Capture the cell that displays the provided text and extract its (x, y) central coordinate. 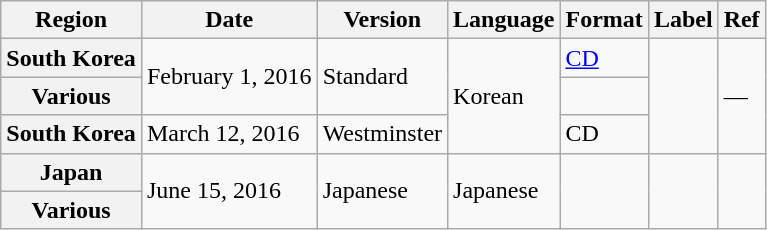
Label (683, 20)
Version (382, 20)
Ref (742, 20)
Japan (72, 172)
Westminster (382, 134)
Standard (382, 77)
March 12, 2016 (229, 134)
February 1, 2016 (229, 77)
June 15, 2016 (229, 191)
Region (72, 20)
— (742, 96)
Language (504, 20)
Date (229, 20)
Format (604, 20)
Korean (504, 96)
